Search for the cell housing the specified text and yield its (x, y) center coordinate. 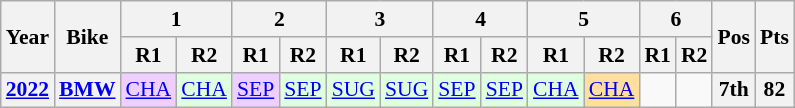
Bike (87, 36)
2022 (28, 90)
Year (28, 36)
6 (676, 19)
7th (734, 90)
1 (176, 19)
3 (380, 19)
5 (584, 19)
Pts (774, 36)
4 (480, 19)
Pos (734, 36)
82 (774, 90)
BMW (87, 90)
2 (280, 19)
